Pinpoint the cell where the given text exists, returning its [x, y] midpoint coordinate. 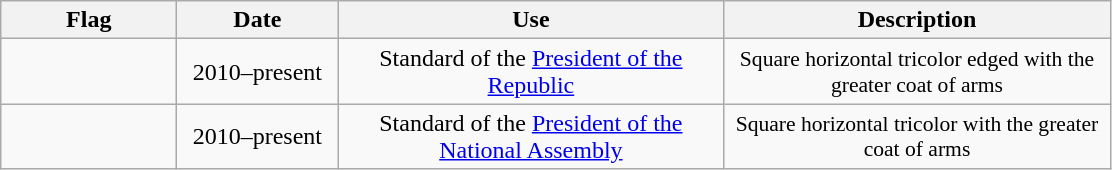
Description [917, 20]
Square horizontal tricolor edged with the greater coat of arms [917, 72]
Flag [89, 20]
Standard of the President of the National Assembly [531, 136]
Square horizontal tricolor with the greater coat of arms [917, 136]
Date [258, 20]
Use [531, 20]
Standard of the President of the Republic [531, 72]
